Find where the given text appears and provide that cell's center as [X, Y] coordinate. 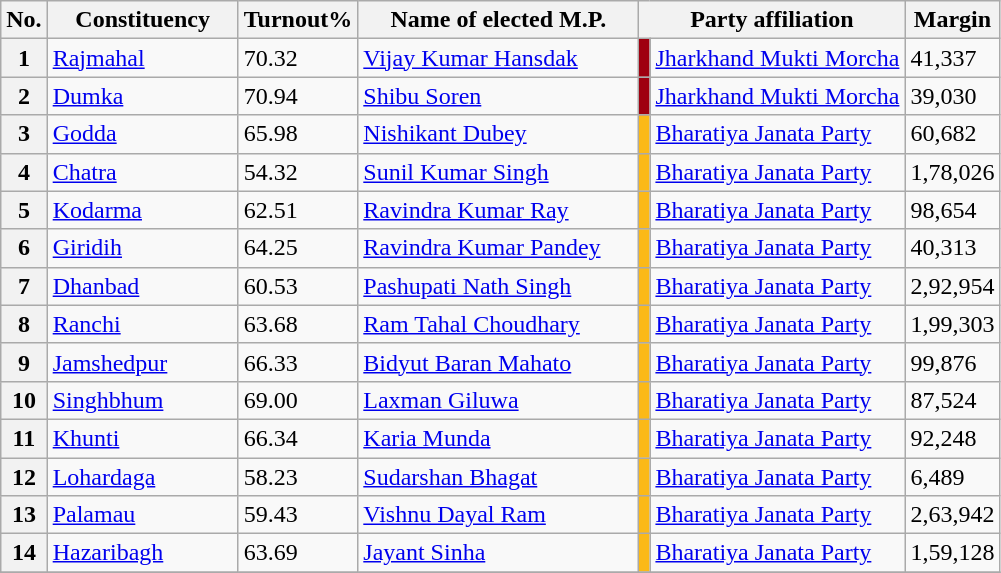
Ravindra Kumar Pandey [498, 248]
69.00 [298, 400]
Karia Munda [498, 438]
Nishikant Dubey [498, 134]
Giridih [142, 248]
99,876 [952, 362]
6 [24, 248]
Ravindra Kumar Ray [498, 210]
Name of elected M.P. [498, 20]
60,682 [952, 134]
3 [24, 134]
2 [24, 96]
Ram Tahal Choudhary [498, 324]
Margin [952, 20]
No. [24, 20]
4 [24, 172]
9 [24, 362]
5 [24, 210]
1 [24, 58]
92,248 [952, 438]
11 [24, 438]
8 [24, 324]
1,59,128 [952, 553]
2,63,942 [952, 515]
Godda [142, 134]
Bidyut Baran Mahato [498, 362]
1,99,303 [952, 324]
Party affiliation [772, 20]
6,489 [952, 477]
14 [24, 553]
Rajmahal [142, 58]
Laxman Giluwa [498, 400]
59.43 [298, 515]
Vishnu Dayal Ram [498, 515]
62.51 [298, 210]
Hazaribagh [142, 553]
Jayant Sinha [498, 553]
Constituency [142, 20]
65.98 [298, 134]
Dumka [142, 96]
Dhanbad [142, 286]
Palamau [142, 515]
70.94 [298, 96]
Sudarshan Bhagat [498, 477]
39,030 [952, 96]
Ranchi [142, 324]
66.33 [298, 362]
12 [24, 477]
64.25 [298, 248]
60.53 [298, 286]
87,524 [952, 400]
58.23 [298, 477]
98,654 [952, 210]
41,337 [952, 58]
54.32 [298, 172]
63.69 [298, 553]
2,92,954 [952, 286]
7 [24, 286]
Turnout% [298, 20]
Vijay Kumar Hansdak [498, 58]
Pashupati Nath Singh [498, 286]
10 [24, 400]
1,78,026 [952, 172]
40,313 [952, 248]
Sunil Kumar Singh [498, 172]
63.68 [298, 324]
Lohardaga [142, 477]
Khunti [142, 438]
13 [24, 515]
Shibu Soren [498, 96]
Jamshedpur [142, 362]
Chatra [142, 172]
66.34 [298, 438]
70.32 [298, 58]
Singhbhum [142, 400]
Kodarma [142, 210]
